Find where the given text appears and provide that cell's center as [x, y] coordinate. 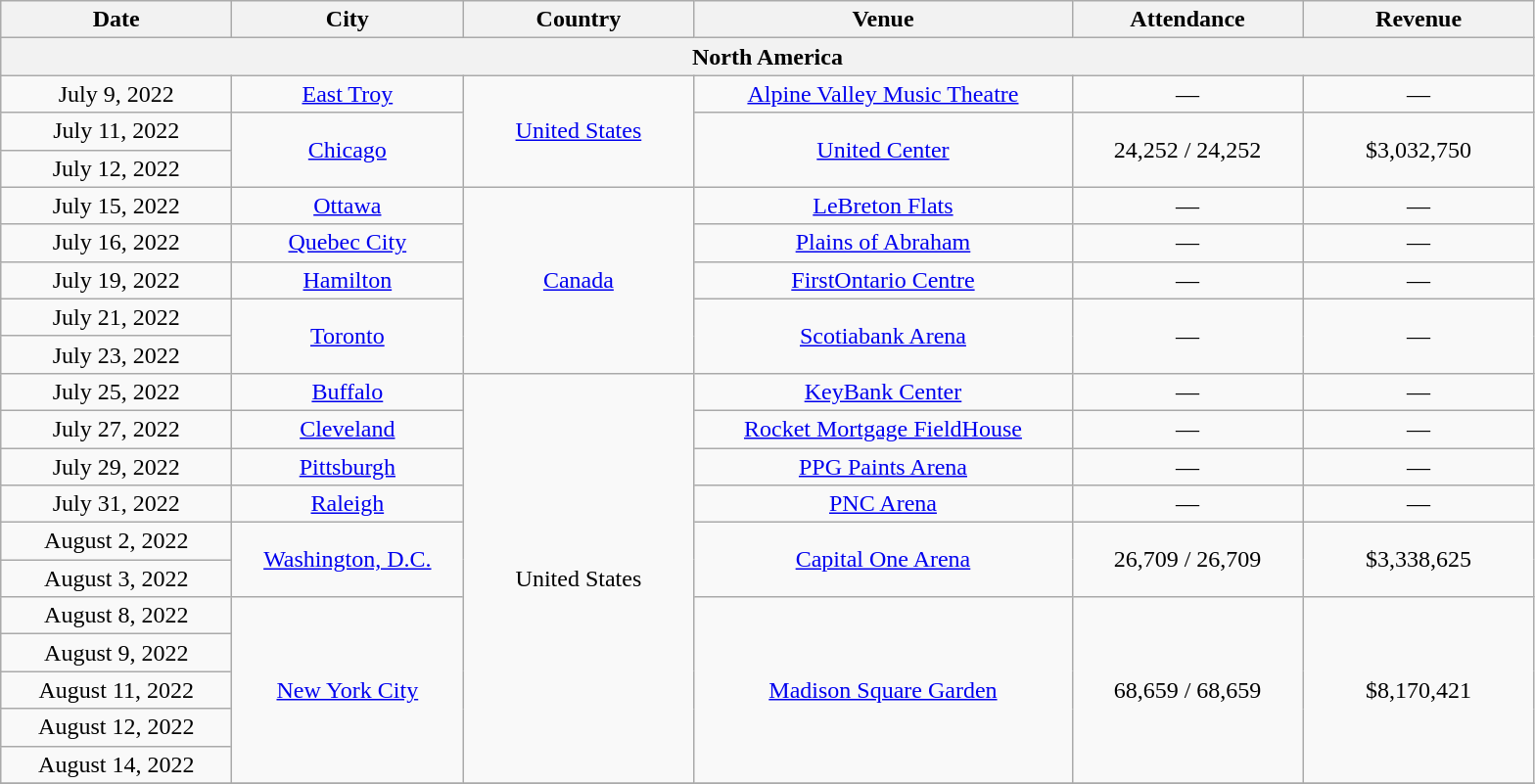
Rocket Mortgage FieldHouse [883, 429]
July 19, 2022 [116, 280]
City [348, 20]
$3,338,625 [1419, 560]
Revenue [1419, 20]
July 12, 2022 [116, 168]
July 11, 2022 [116, 131]
August 8, 2022 [116, 616]
LeBreton Flats [883, 206]
68,659 / 68,659 [1187, 690]
Washington, D.C. [348, 560]
26,709 / 26,709 [1187, 560]
August 2, 2022 [116, 541]
Attendance [1187, 20]
KeyBank Center [883, 392]
Pittsburgh [348, 467]
Chicago [348, 150]
$3,032,750 [1419, 150]
July 25, 2022 [116, 392]
July 27, 2022 [116, 429]
August 3, 2022 [116, 578]
East Troy [348, 94]
$8,170,421 [1419, 690]
Capital One Arena [883, 560]
August 14, 2022 [116, 764]
FirstOntario Centre [883, 280]
July 15, 2022 [116, 206]
Raleigh [348, 504]
Buffalo [348, 392]
Quebec City [348, 243]
Canada [579, 280]
Ottawa [348, 206]
July 31, 2022 [116, 504]
July 23, 2022 [116, 354]
Toronto [348, 336]
Hamilton [348, 280]
Venue [883, 20]
August 9, 2022 [116, 653]
Scotiabank Arena [883, 336]
North America [767, 57]
July 29, 2022 [116, 467]
Date [116, 20]
New York City [348, 690]
PPG Paints Arena [883, 467]
Cleveland [348, 429]
PNC Arena [883, 504]
July 21, 2022 [116, 317]
Plains of Abraham [883, 243]
24,252 / 24,252 [1187, 150]
August 12, 2022 [116, 727]
July 16, 2022 [116, 243]
Alpine Valley Music Theatre [883, 94]
August 11, 2022 [116, 690]
Madison Square Garden [883, 690]
Country [579, 20]
United Center [883, 150]
July 9, 2022 [116, 94]
